Capture the cell that displays the provided text and extract its [X, Y] central coordinate. 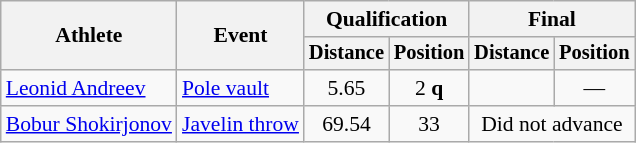
5.65 [346, 88]
Pole vault [240, 88]
Javelin throw [240, 124]
Qualification [386, 19]
69.54 [346, 124]
Athlete [89, 36]
Did not advance [552, 124]
Leonid Andreev [89, 88]
33 [429, 124]
Bobur Shokirjonov [89, 124]
Final [552, 19]
2 q [429, 88]
— [594, 88]
Event [240, 36]
